Find where the given text appears and provide that cell's center as (X, Y) coordinate. 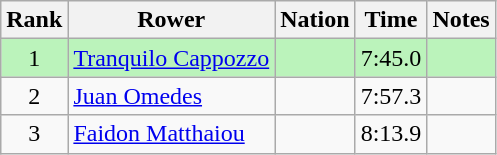
Nation (315, 20)
Rower (172, 20)
1 (34, 58)
Rank (34, 20)
2 (34, 96)
7:57.3 (391, 96)
3 (34, 134)
Tranquilo Cappozzo (172, 58)
Juan Omedes (172, 96)
7:45.0 (391, 58)
Faidon Matthaiou (172, 134)
Notes (461, 20)
8:13.9 (391, 134)
Time (391, 20)
